Scan for the cell matching the given text and deliver its (X, Y) coordinate at center. 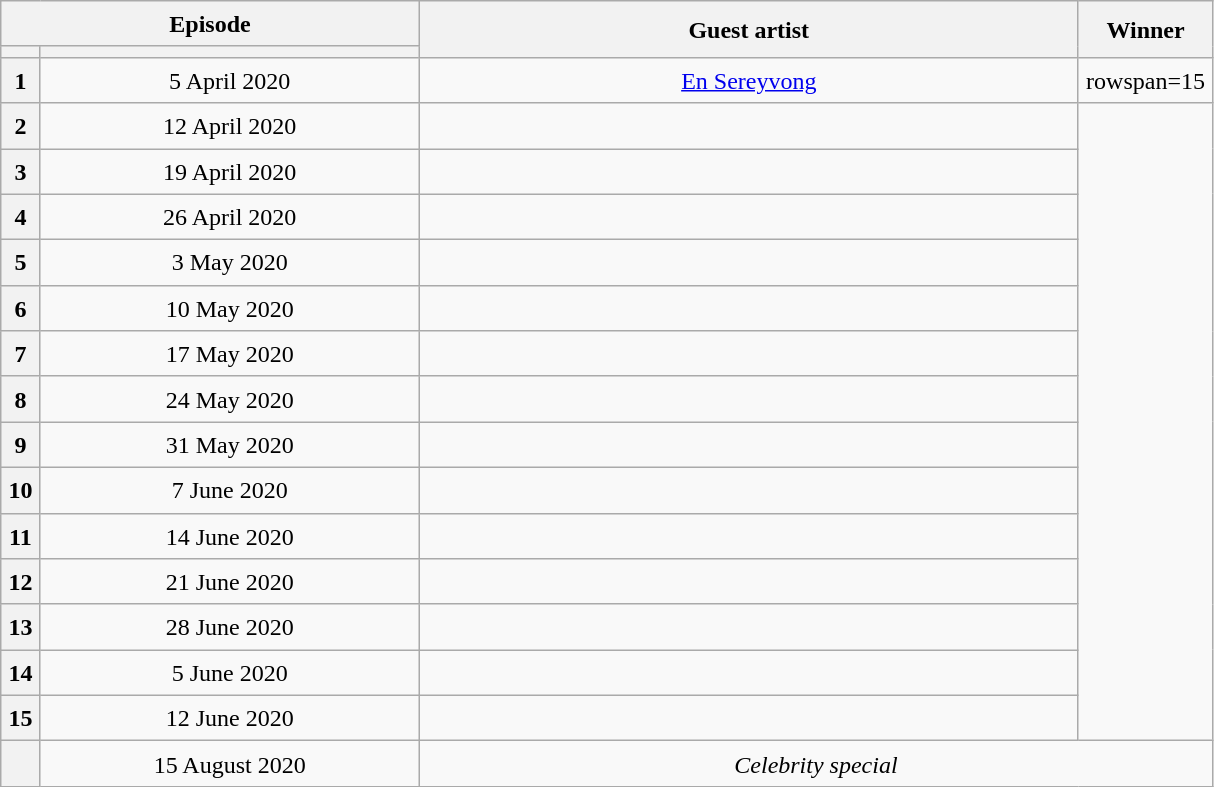
17 May 2020 (230, 354)
21 June 2020 (230, 582)
rowspan=15 (1145, 80)
15 August 2020 (230, 764)
31 May 2020 (230, 445)
10 May 2020 (230, 308)
3 (20, 171)
7 June 2020 (230, 490)
5 June 2020 (230, 673)
2 (20, 126)
5 April 2020 (230, 80)
Guest artist (748, 30)
28 June 2020 (230, 627)
12 April 2020 (230, 126)
12 June 2020 (230, 718)
8 (20, 399)
En Sereyvong (748, 80)
4 (20, 217)
12 (20, 582)
5 (20, 263)
9 (20, 445)
14 (20, 673)
24 May 2020 (230, 399)
14 June 2020 (230, 536)
6 (20, 308)
13 (20, 627)
Celebrity special (816, 764)
Winner (1145, 30)
19 April 2020 (230, 171)
11 (20, 536)
3 May 2020 (230, 263)
7 (20, 354)
26 April 2020 (230, 217)
Episode (210, 24)
15 (20, 718)
10 (20, 490)
1 (20, 80)
